Return the [x, y] coordinate for the center point of the cell that contains the specified text.  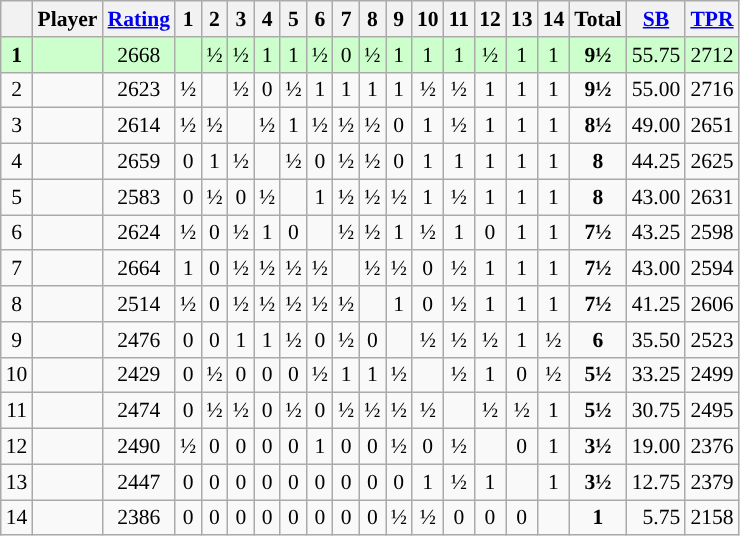
5.75 [656, 518]
2594 [712, 269]
2598 [712, 233]
TPR [712, 19]
35.50 [656, 340]
2583 [139, 197]
41.25 [656, 304]
19.00 [656, 447]
2651 [712, 126]
2474 [139, 411]
2631 [712, 197]
Player [67, 19]
2386 [139, 518]
2490 [139, 447]
49.00 [656, 126]
2668 [139, 55]
44.25 [656, 162]
2476 [139, 340]
2712 [712, 55]
2664 [139, 269]
30.75 [656, 411]
2623 [139, 90]
2523 [712, 340]
12.75 [656, 482]
2447 [139, 482]
43.25 [656, 233]
33.25 [656, 375]
2624 [139, 233]
2429 [139, 375]
2514 [139, 304]
2716 [712, 90]
55.75 [656, 55]
2625 [712, 162]
8½ [598, 126]
2158 [712, 518]
2379 [712, 482]
2499 [712, 375]
2659 [139, 162]
2495 [712, 411]
2614 [139, 126]
Rating [139, 19]
SB [656, 19]
2606 [712, 304]
55.00 [656, 90]
2376 [712, 447]
Total [598, 19]
